Detect which cell encompasses the target text, then output its (X, Y) center coordinate. 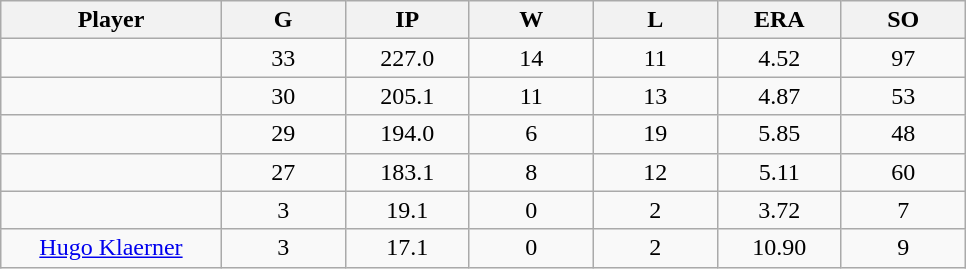
G (283, 20)
W (531, 20)
97 (903, 58)
53 (903, 96)
205.1 (407, 96)
3.72 (779, 210)
33 (283, 58)
10.90 (779, 248)
5.85 (779, 134)
48 (903, 134)
19 (655, 134)
9 (903, 248)
183.1 (407, 172)
5.11 (779, 172)
194.0 (407, 134)
IP (407, 20)
27 (283, 172)
29 (283, 134)
Player (111, 20)
SO (903, 20)
60 (903, 172)
ERA (779, 20)
13 (655, 96)
7 (903, 210)
6 (531, 134)
L (655, 20)
19.1 (407, 210)
30 (283, 96)
4.52 (779, 58)
12 (655, 172)
8 (531, 172)
14 (531, 58)
17.1 (407, 248)
Hugo Klaerner (111, 248)
4.87 (779, 96)
227.0 (407, 58)
